Determine the (x, y) coordinate at the center of the cell enclosing the given text.  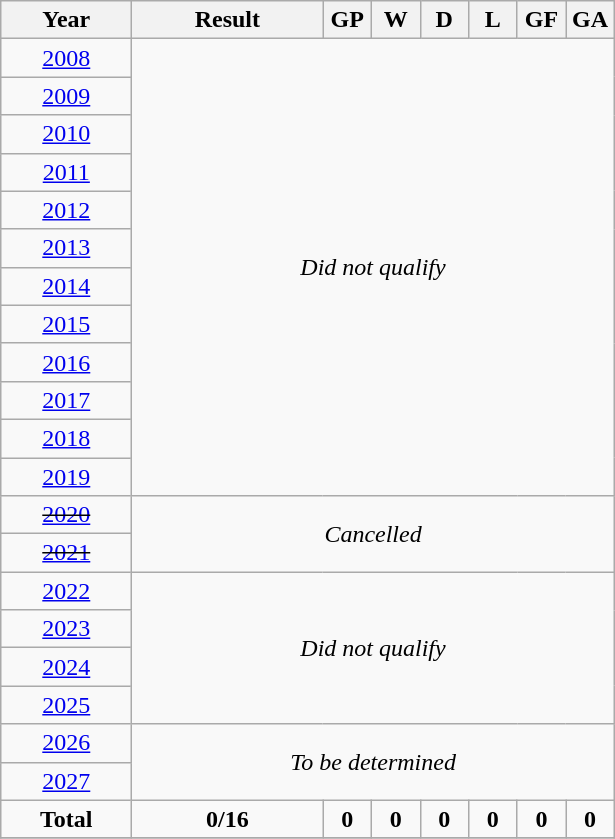
To be determined (373, 762)
2016 (66, 362)
GA (590, 20)
2014 (66, 286)
Cancelled (373, 534)
GP (348, 20)
L (494, 20)
Year (66, 20)
2021 (66, 553)
2018 (66, 438)
GF (542, 20)
2024 (66, 667)
2015 (66, 324)
W (396, 20)
Total (66, 819)
2009 (66, 96)
2019 (66, 477)
0/16 (228, 819)
2026 (66, 743)
2012 (66, 210)
2011 (66, 172)
2008 (66, 58)
2013 (66, 248)
Result (228, 20)
2020 (66, 515)
D (444, 20)
2023 (66, 629)
2017 (66, 400)
2027 (66, 781)
2010 (66, 134)
2022 (66, 591)
2025 (66, 705)
